Locate the cell with the specified text and output its [x, y] center coordinate. 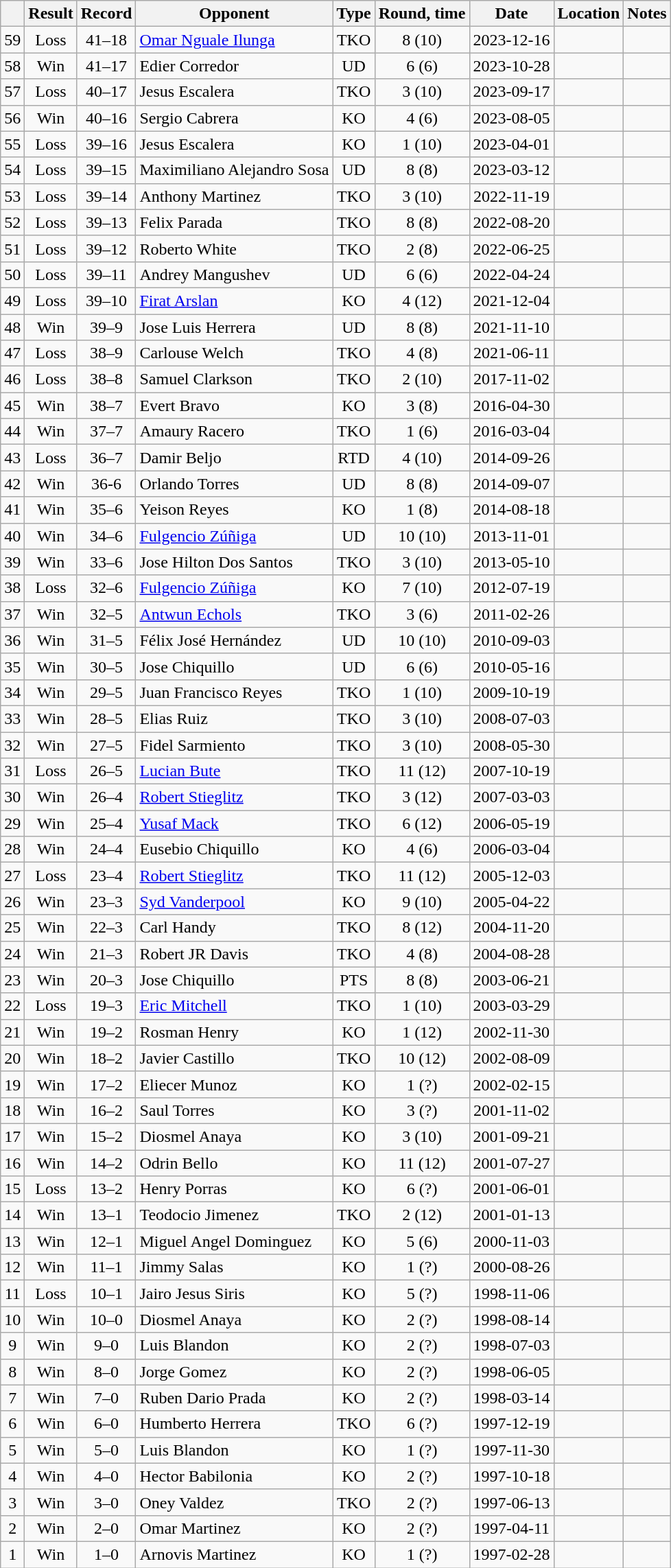
2011-02-26 [512, 614]
Teodocio Jimenez [235, 1215]
17–2 [106, 1084]
57 [12, 92]
50 [12, 274]
29 [12, 823]
2001-01-13 [512, 1215]
33 [12, 718]
2021-12-04 [512, 301]
24–4 [106, 850]
Result [51, 14]
Oney Valdez [235, 1502]
2002-11-30 [512, 1032]
2010-09-03 [512, 640]
19 [12, 1084]
52 [12, 222]
Rosman Henry [235, 1032]
2003-03-29 [512, 1006]
2–0 [106, 1528]
2010-05-16 [512, 666]
30 [12, 797]
56 [12, 118]
44 [12, 432]
1–0 [106, 1554]
Javier Castillo [235, 1058]
2008-07-03 [512, 718]
23–4 [106, 876]
2022-08-20 [512, 222]
11 [12, 1294]
18 [12, 1110]
Hector Babilonia [235, 1476]
12 [12, 1267]
2006-05-19 [512, 823]
1997-11-30 [512, 1450]
32 [12, 745]
2014-08-18 [512, 510]
36 [12, 640]
9 (10) [422, 902]
13–1 [106, 1215]
39–9 [106, 327]
16–2 [106, 1110]
Fidel Sarmiento [235, 745]
Orlando Torres [235, 484]
2004-11-20 [512, 928]
2012-07-19 [512, 588]
25 [12, 928]
1 (8) [422, 510]
11–1 [106, 1267]
36-6 [106, 484]
Antwun Echols [235, 614]
31–5 [106, 640]
6 [12, 1424]
8 [12, 1372]
22 [12, 1006]
1997-06-13 [512, 1502]
1998-03-14 [512, 1398]
2001-11-02 [512, 1110]
Arnovis Martinez [235, 1554]
2000-08-26 [512, 1267]
Carlouse Welch [235, 353]
Carl Handy [235, 928]
14 [12, 1215]
20 [12, 1058]
Miguel Angel Dominguez [235, 1241]
Location [589, 14]
33–6 [106, 562]
Henry Porras [235, 1189]
Notes [647, 14]
19–2 [106, 1032]
30–5 [106, 666]
Opponent [235, 14]
14–2 [106, 1163]
6 (12) [422, 823]
36–7 [106, 458]
41–17 [106, 66]
48 [12, 327]
1998-11-06 [512, 1294]
41–18 [106, 40]
8–0 [106, 1372]
8 (10) [422, 40]
2008-05-30 [512, 745]
6–0 [106, 1424]
41 [12, 510]
28–5 [106, 718]
Syd Vanderpool [235, 902]
24 [12, 954]
40–17 [106, 92]
5–0 [106, 1450]
42 [12, 484]
2000-11-03 [512, 1241]
9–0 [106, 1346]
2023-08-05 [512, 118]
10–1 [106, 1294]
17 [12, 1136]
2005-12-03 [512, 876]
2013-05-10 [512, 562]
2022-11-19 [512, 196]
RTD [354, 458]
2001-09-21 [512, 1136]
5 [12, 1450]
2017-11-02 [512, 379]
Yeison Reyes [235, 510]
35–6 [106, 510]
2021-06-11 [512, 353]
38–7 [106, 406]
39–14 [106, 196]
16 [12, 1163]
13–2 [106, 1189]
4–0 [106, 1476]
Edier Corredor [235, 66]
Lucian Bute [235, 771]
59 [12, 40]
9 [12, 1346]
Yusaf Mack [235, 823]
53 [12, 196]
Andrey Mangushev [235, 274]
2023-12-16 [512, 40]
15–2 [106, 1136]
2013-11-01 [512, 536]
PTS [354, 980]
2001-07-27 [512, 1163]
25–4 [106, 823]
1997-04-11 [512, 1528]
Samuel Clarkson [235, 379]
2 (8) [422, 248]
2 [12, 1528]
3 (12) [422, 797]
2 (10) [422, 379]
39–15 [106, 170]
40–16 [106, 118]
2001-06-01 [512, 1189]
1998-06-05 [512, 1372]
26 [12, 902]
Amaury Racero [235, 432]
1998-08-14 [512, 1320]
Round, time [422, 14]
3 [12, 1502]
38–9 [106, 353]
Jose Hilton Dos Santos [235, 562]
32–6 [106, 588]
3–0 [106, 1502]
Roberto White [235, 248]
28 [12, 850]
27 [12, 876]
Date [512, 14]
51 [12, 248]
21 [12, 1032]
Jairo Jesus Siris [235, 1294]
Omar Martinez [235, 1528]
2021-11-10 [512, 327]
7 [12, 1398]
4 [12, 1476]
Sergio Cabrera [235, 118]
Felix Parada [235, 222]
2 (12) [422, 1215]
54 [12, 170]
3 (6) [422, 614]
Saul Torres [235, 1110]
Eric Mitchell [235, 1006]
2007-03-03 [512, 797]
47 [12, 353]
2002-08-09 [512, 1058]
10 [12, 1320]
Jorge Gomez [235, 1372]
39–10 [106, 301]
Odrin Bello [235, 1163]
38–8 [106, 379]
29–5 [106, 692]
2014-09-07 [512, 484]
3 (8) [422, 406]
10 (12) [422, 1058]
7–0 [106, 1398]
2009-10-19 [512, 692]
Jose Luis Herrera [235, 327]
8 (12) [422, 928]
27–5 [106, 745]
58 [12, 66]
2016-03-04 [512, 432]
39–12 [106, 248]
1997-02-28 [512, 1554]
2023-09-17 [512, 92]
2016-04-30 [512, 406]
3 (?) [422, 1110]
Ruben Dario Prada [235, 1398]
Juan Francisco Reyes [235, 692]
1997-10-18 [512, 1476]
4 (12) [422, 301]
Record [106, 14]
31 [12, 771]
1 [12, 1554]
Robert JR Davis [235, 954]
45 [12, 406]
46 [12, 379]
Firat Arslan [235, 301]
Evert Bravo [235, 406]
2007-10-19 [512, 771]
34 [12, 692]
18–2 [106, 1058]
23 [12, 980]
39–13 [106, 222]
39 [12, 562]
Maximiliano Alejandro Sosa [235, 170]
Jimmy Salas [235, 1267]
1 (12) [422, 1032]
Humberto Herrera [235, 1424]
Type [354, 14]
34–6 [106, 536]
49 [12, 301]
26–4 [106, 797]
2006-03-04 [512, 850]
38 [12, 588]
1998-07-03 [512, 1346]
Félix José Hernández [235, 640]
19–3 [106, 1006]
Eusebio Chiquillo [235, 850]
1 (6) [422, 432]
2002-02-15 [512, 1084]
Elias Ruiz [235, 718]
12–1 [106, 1241]
32–5 [106, 614]
37 [12, 614]
1997-12-19 [512, 1424]
2023-04-01 [512, 144]
Omar Nguale Ilunga [235, 40]
22–3 [106, 928]
43 [12, 458]
2014-09-26 [512, 458]
Eliecer Munoz [235, 1084]
26–5 [106, 771]
2005-04-22 [512, 902]
2023-03-12 [512, 170]
55 [12, 144]
2022-04-24 [512, 274]
2004-08-28 [512, 954]
15 [12, 1189]
23–3 [106, 902]
7 (10) [422, 588]
5 (?) [422, 1294]
13 [12, 1241]
21–3 [106, 954]
5 (6) [422, 1241]
35 [12, 666]
40 [12, 536]
39–11 [106, 274]
Damir Beljo [235, 458]
39–16 [106, 144]
20–3 [106, 980]
2022-06-25 [512, 248]
2003-06-21 [512, 980]
2023-10-28 [512, 66]
4 (10) [422, 458]
37–7 [106, 432]
Anthony Martinez [235, 196]
10–0 [106, 1320]
